Find where the given text appears and provide that cell's center as [X, Y] coordinate. 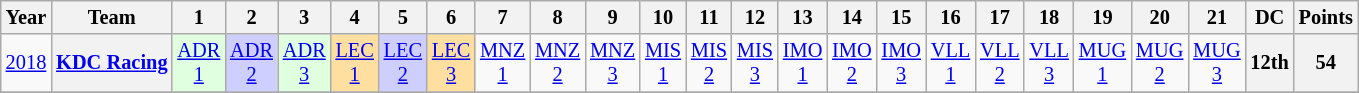
12 [755, 17]
LEC3 [451, 63]
MUG2 [1160, 63]
MUG3 [1216, 63]
VLL3 [1048, 63]
MIS1 [663, 63]
IMO1 [802, 63]
KDC Racing [112, 63]
21 [1216, 17]
ADR2 [252, 63]
Points [1326, 17]
VLL1 [950, 63]
14 [852, 17]
MUG1 [1102, 63]
2 [252, 17]
Team [112, 17]
3 [304, 17]
15 [902, 17]
54 [1326, 63]
LEC1 [355, 63]
19 [1102, 17]
7 [502, 17]
12th [1270, 63]
VLL2 [1000, 63]
11 [709, 17]
ADR3 [304, 63]
IMO3 [902, 63]
2018 [26, 63]
18 [1048, 17]
MNZ3 [612, 63]
MIS2 [709, 63]
Year [26, 17]
MNZ2 [558, 63]
5 [403, 17]
ADR1 [198, 63]
6 [451, 17]
4 [355, 17]
16 [950, 17]
13 [802, 17]
10 [663, 17]
MNZ1 [502, 63]
17 [1000, 17]
DC [1270, 17]
8 [558, 17]
9 [612, 17]
1 [198, 17]
LEC2 [403, 63]
MIS3 [755, 63]
IMO2 [852, 63]
20 [1160, 17]
